Identify which cell holds the provided text, then report its [X, Y] central coordinate. 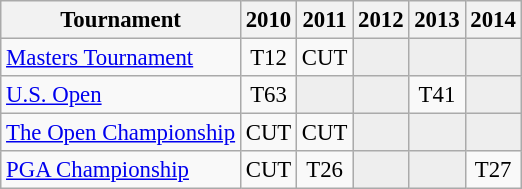
2010 [268, 20]
The Open Championship [121, 133]
2012 [381, 20]
2011 [325, 20]
T41 [437, 95]
T63 [268, 95]
PGA Championship [121, 170]
T12 [268, 58]
2014 [493, 20]
Masters Tournament [121, 58]
U.S. Open [121, 95]
2013 [437, 20]
T27 [493, 170]
Tournament [121, 20]
T26 [325, 170]
